Pinpoint the cell where the given text exists, returning its (x, y) midpoint coordinate. 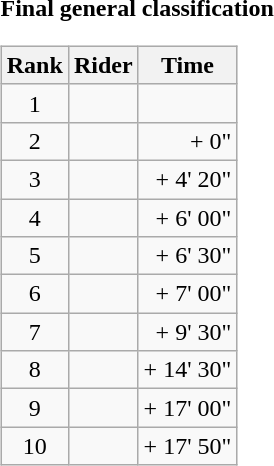
+ 17' 50" (188, 446)
2 (34, 141)
+ 17' 00" (188, 408)
9 (34, 408)
+ 0" (188, 141)
7 (34, 332)
+ 14' 30" (188, 370)
+ 6' 30" (188, 256)
5 (34, 256)
Time (188, 65)
+ 4' 20" (188, 179)
3 (34, 179)
Rank (34, 65)
+ 9' 30" (188, 332)
6 (34, 294)
+ 6' 00" (188, 217)
10 (34, 446)
Rider (103, 65)
1 (34, 103)
+ 7' 00" (188, 294)
4 (34, 217)
8 (34, 370)
